Scan for the cell matching the given text and deliver its [X, Y] coordinate at center. 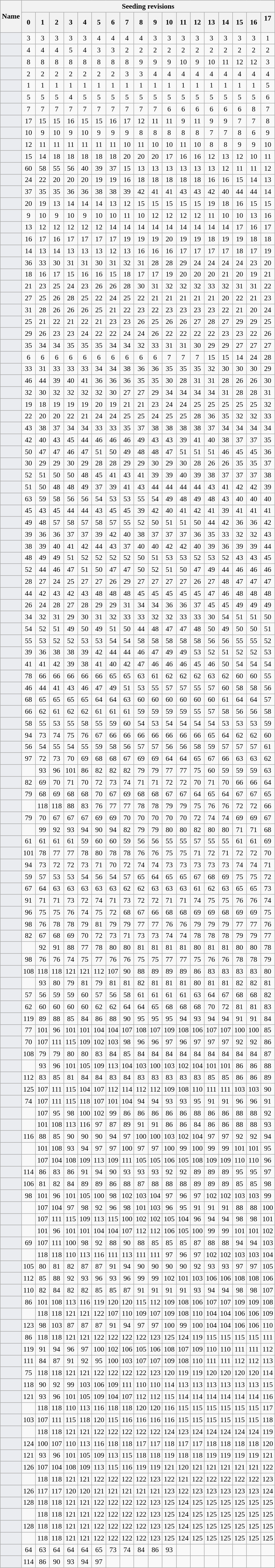
Name [11, 17]
0 [28, 23]
Seeding revisions [148, 6]
